Search for the cell housing the specified text and yield its (X, Y) center coordinate. 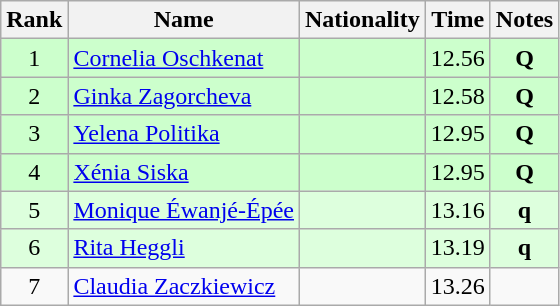
13.19 (458, 248)
5 (34, 210)
4 (34, 172)
12.58 (458, 96)
7 (34, 286)
Cornelia Oschkenat (184, 58)
Monique Éwanjé-Épée (184, 210)
13.16 (458, 210)
Yelena Politika (184, 134)
6 (34, 248)
Rita Heggli (184, 248)
Nationality (363, 20)
13.26 (458, 286)
12.56 (458, 58)
Ginka Zagorcheva (184, 96)
1 (34, 58)
2 (34, 96)
Claudia Zaczkiewicz (184, 286)
Rank (34, 20)
Notes (524, 20)
Xénia Siska (184, 172)
Time (458, 20)
3 (34, 134)
Name (184, 20)
